From the cell containing the given text, extract its center point as [x, y] coordinate. 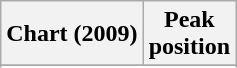
Chart (2009) [72, 34]
Peakposition [189, 34]
